From the cell containing the given text, extract its center point as [x, y] coordinate. 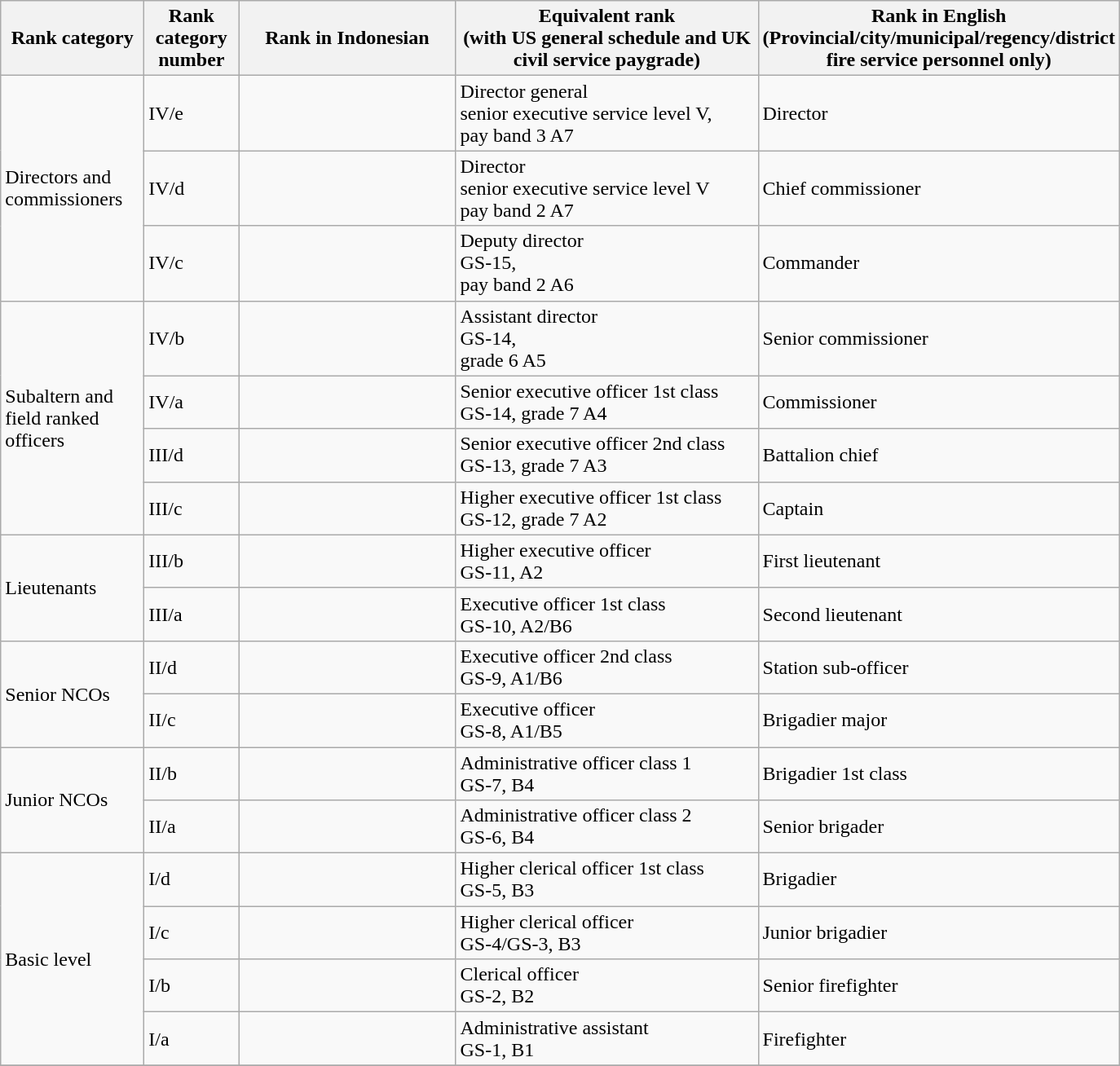
Assistant directorGS-14, grade 6 A5 [606, 338]
I/a [192, 1038]
Second lieutenant [939, 614]
III/d [192, 455]
Chief commissioner [939, 188]
Junior brigadier [939, 932]
III/b [192, 561]
Higher clerical officerGS-4/GS-3, B3 [606, 932]
Deputy directorGS-15, pay band 2 A6 [606, 263]
I/d [192, 880]
Battalion chief [939, 455]
IV/c [192, 263]
Senior firefighter [939, 986]
IV/e [192, 113]
Lieutenants [73, 588]
Director general senior executive service level V, pay band 3 A7 [606, 113]
Clerical officerGS-2, B2 [606, 986]
Subaltern and field ranked officers [73, 417]
First lieutenant [939, 561]
IV/d [192, 188]
Administrative assistantGS-1, B1 [606, 1038]
Rank in English (Provincial/city/municipal/regency/district fire service personnel only) [939, 38]
Rank category number [192, 38]
III/c [192, 509]
Senior commissioner [939, 338]
Junior NCOs [73, 799]
Senior executive officer 2nd classGS-13, grade 7 A3 [606, 455]
II/c [192, 720]
Commissioner [939, 403]
II/a [192, 826]
IV/b [192, 338]
Equivalent rank (with US general schedule and UK civil service paygrade) [606, 38]
Firefighter [939, 1038]
Senior brigader [939, 826]
Executive officerGS-8, A1/B5 [606, 720]
I/b [192, 986]
II/b [192, 773]
Brigadier [939, 880]
Executive officer 1st classGS-10, A2/B6 [606, 614]
Higher clerical officer 1st classGS-5, B3 [606, 880]
Senior NCOs [73, 694]
Rank category [73, 38]
Directors and commissioners [73, 188]
Director [939, 113]
I/c [192, 932]
Captain [939, 509]
Commander [939, 263]
Administrative officer class 1GS-7, B4 [606, 773]
IV/a [192, 403]
Administrative officer class 2GS-6, B4 [606, 826]
Higher executive officer 1st classGS-12, grade 7 A2 [606, 509]
Director senior executive service level V pay band 2 A7 [606, 188]
Higher executive officerGS-11, A2 [606, 561]
Brigadier 1st class [939, 773]
Basic level [73, 959]
Station sub-officer [939, 667]
Executive officer 2nd classGS-9, A1/B6 [606, 667]
Senior executive officer 1st classGS-14, grade 7 A4 [606, 403]
III/a [192, 614]
II/d [192, 667]
Brigadier major [939, 720]
Rank in Indonesian [347, 38]
